Pinpoint the cell where the given text exists, returning its [X, Y] midpoint coordinate. 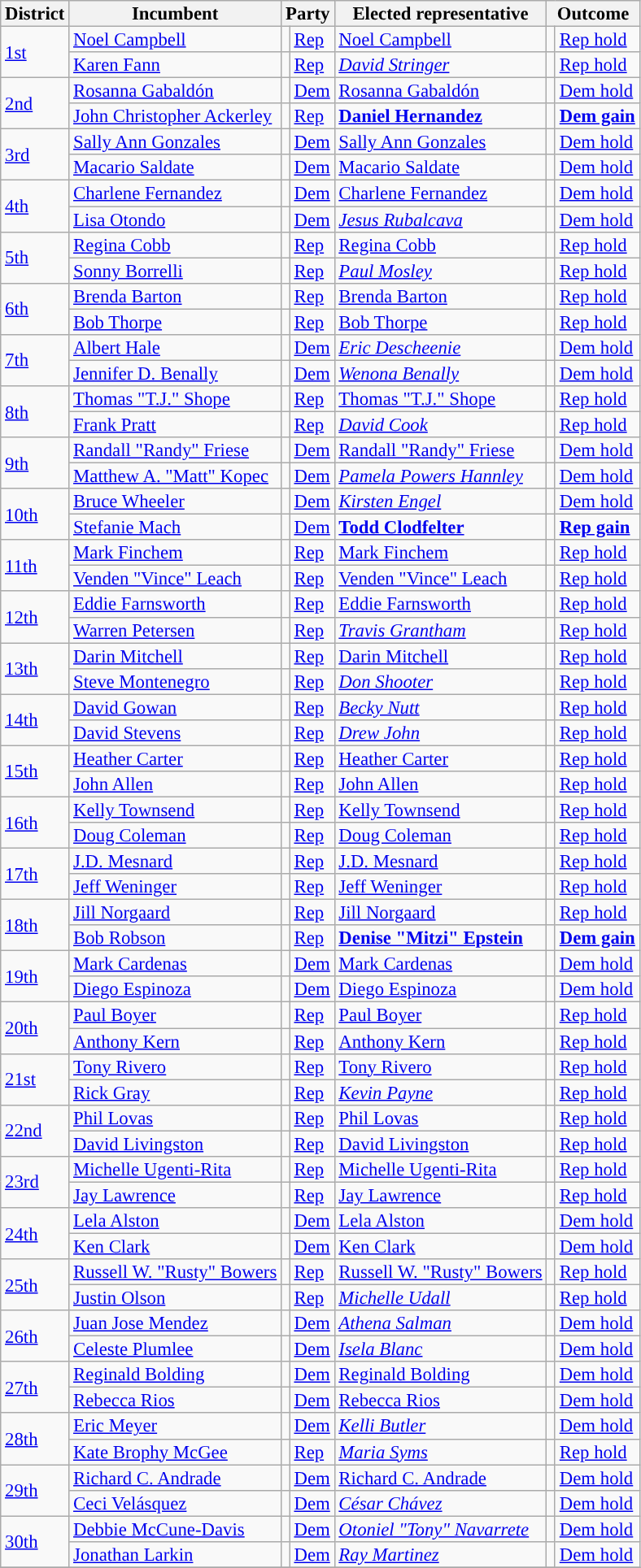
8th [35, 411]
25th [35, 1284]
Juan Jose Mendez [176, 1323]
18th [35, 925]
Justin Olson [176, 1298]
3rd [35, 154]
Debbie McCune-Davis [176, 1529]
District [35, 14]
David Stevens [176, 733]
5th [35, 257]
Rep gain [597, 528]
1st [35, 52]
David Gowan [176, 707]
Maria Syms [441, 1452]
9th [35, 463]
Wenona Benally [441, 373]
Don Shooter [441, 681]
Bruce Wheeler [176, 502]
29th [35, 1491]
21st [35, 1079]
Rick Gray [176, 1092]
Denise "Mitzi" Epstein [441, 938]
Kate Brophy McGee [176, 1452]
Celeste Plumlee [176, 1349]
Elected representative [441, 14]
Eric Descheenie [441, 348]
Jennifer D. Benally [176, 373]
Matthew A. "Matt" Kopec [176, 476]
27th [35, 1387]
10th [35, 514]
Drew John [441, 733]
Becky Nutt [441, 707]
Otoniel "Tony" Navarrete [441, 1529]
Bob Robson [176, 938]
28th [35, 1439]
22nd [35, 1130]
Outcome [593, 14]
13th [35, 668]
Steve Montenegro [176, 681]
John Christopher Ackerley [176, 116]
Warren Petersen [176, 630]
Kelli Butler [441, 1427]
26th [35, 1336]
Stefanie Mach [176, 528]
Frank Pratt [176, 424]
Isela Blanc [441, 1349]
4th [35, 206]
6th [35, 309]
12th [35, 618]
30th [35, 1541]
Kirsten Engel [441, 502]
16th [35, 823]
20th [35, 1027]
Daniel Hernandez [441, 116]
Pamela Powers Hannley [441, 476]
Lisa Otondo [176, 219]
14th [35, 720]
Jesus Rubalcava [441, 219]
Michelle Udall [441, 1298]
Party [307, 14]
Eric Meyer [176, 1427]
David Cook [441, 424]
Sonny Borrelli [176, 271]
Todd Clodfelter [441, 528]
24th [35, 1234]
17th [35, 875]
David Stringer [441, 65]
Ceci Velásquez [176, 1503]
11th [35, 566]
Incumbent [176, 14]
Paul Mosley [441, 271]
Athena Salman [441, 1323]
Karen Fann [176, 65]
19th [35, 977]
Albert Hale [176, 348]
Travis Grantham [441, 630]
Kevin Payne [441, 1092]
Ray Martinez [441, 1555]
Jonathan Larkin [176, 1555]
7th [35, 361]
César Chávez [441, 1503]
23rd [35, 1182]
2nd [35, 104]
15th [35, 771]
